Locate the cell with the specified text and output its [X, Y] center coordinate. 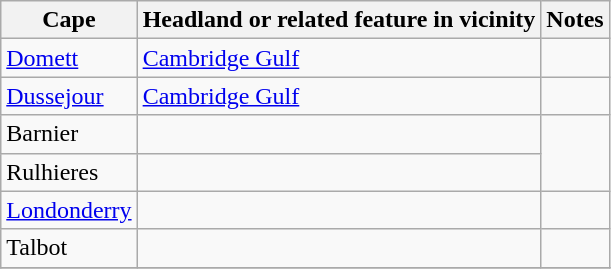
Dussejour [69, 96]
Headland or related feature in vicinity [339, 20]
Talbot [69, 248]
Notes [575, 20]
Domett [69, 58]
Cape [69, 20]
Rulhieres [69, 172]
Barnier [69, 134]
Londonderry [69, 210]
